For the text-containing cell, return its midpoint in [x, y] coordinate format. 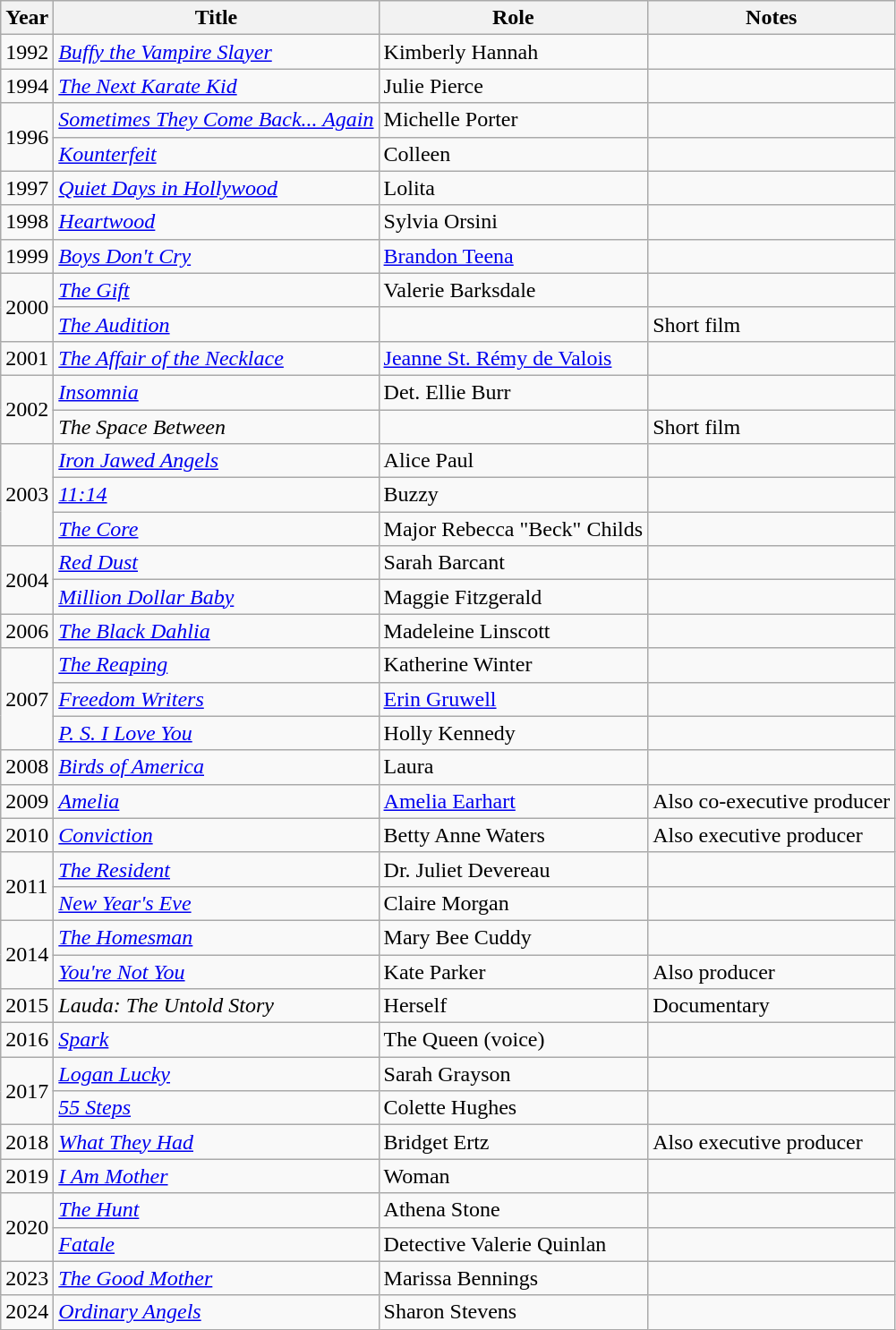
Iron Jawed Angels [217, 461]
Title [217, 18]
55 Steps [217, 1108]
2003 [27, 495]
Million Dollar Baby [217, 597]
Logan Lucky [217, 1074]
Heartwood [217, 222]
Michelle Porter [514, 120]
Also co-executive producer [772, 801]
The Resident [217, 869]
Sharon Stevens [514, 1312]
2008 [27, 767]
2002 [27, 409]
Fatale [217, 1244]
Alice Paul [514, 461]
The Queen (voice) [514, 1040]
Sylvia Orsini [514, 222]
2007 [27, 699]
2004 [27, 580]
Colleen [514, 154]
The Gift [217, 290]
1999 [27, 256]
Notes [772, 18]
2020 [27, 1227]
2019 [27, 1176]
Katherine Winter [514, 665]
Amelia Earhart [514, 801]
What They Had [217, 1142]
Athena Stone [514, 1210]
2018 [27, 1142]
Betty Anne Waters [514, 835]
Herself [514, 1006]
Marissa Bennings [514, 1278]
2006 [27, 631]
Laura [514, 767]
11:14 [217, 495]
Valerie Barksdale [514, 290]
Holly Kennedy [514, 733]
Buffy the Vampire Slayer [217, 52]
Madeleine Linscott [514, 631]
Quiet Days in Hollywood [217, 188]
The Next Karate Kid [217, 86]
Boys Don't Cry [217, 256]
The Hunt [217, 1210]
2024 [27, 1312]
2009 [27, 801]
Sarah Grayson [514, 1074]
Red Dust [217, 563]
Claire Morgan [514, 903]
Mary Bee Cuddy [514, 937]
2014 [27, 954]
Lauda: The Untold Story [217, 1006]
Ordinary Angels [217, 1312]
2000 [27, 307]
Bridget Ertz [514, 1142]
Julie Pierce [514, 86]
Freedom Writers [217, 699]
1992 [27, 52]
Documentary [772, 1006]
2023 [27, 1278]
2015 [27, 1006]
Lolita [514, 188]
P. S. I Love You [217, 733]
Maggie Fitzgerald [514, 597]
Erin Gruwell [514, 699]
Jeanne St. Rémy de Valois [514, 358]
Det. Ellie Burr [514, 392]
Buzzy [514, 495]
New Year's Eve [217, 903]
2001 [27, 358]
Dr. Juliet Devereau [514, 869]
1997 [27, 188]
The Black Dahlia [217, 631]
Conviction [217, 835]
Kimberly Hannah [514, 52]
Woman [514, 1176]
1994 [27, 86]
Insomnia [217, 392]
2010 [27, 835]
You're Not You [217, 971]
The Audition [217, 324]
Kate Parker [514, 971]
Also producer [772, 971]
1998 [27, 222]
The Homesman [217, 937]
Year [27, 18]
Brandon Teena [514, 256]
The Affair of the Necklace [217, 358]
The Space Between [217, 427]
2011 [27, 886]
I Am Mother [217, 1176]
Major Rebecca "Beck" Childs [514, 529]
Sometimes They Come Back... Again [217, 120]
The Reaping [217, 665]
Kounterfeit [217, 154]
Amelia [217, 801]
2016 [27, 1040]
Role [514, 18]
The Good Mother [217, 1278]
Colette Hughes [514, 1108]
2017 [27, 1091]
Sarah Barcant [514, 563]
Spark [217, 1040]
The Core [217, 529]
1996 [27, 137]
Detective Valerie Quinlan [514, 1244]
Birds of America [217, 767]
